Locate the cell with the specified text and output its [X, Y] center coordinate. 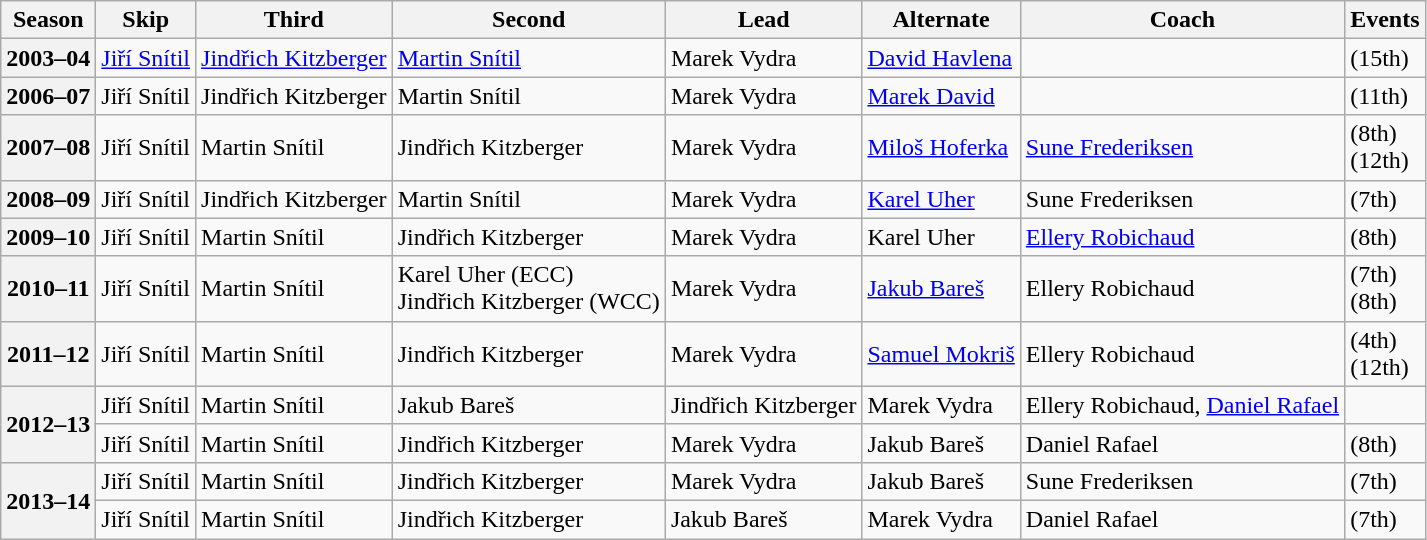
2010–11 [48, 288]
2009–10 [48, 237]
Marek David [941, 96]
Lead [764, 20]
2003–04 [48, 58]
(4th) (12th) [1385, 354]
(11th) [1385, 96]
2007–08 [48, 148]
2012–13 [48, 424]
(7th) (8th) [1385, 288]
2011–12 [48, 354]
Events [1385, 20]
Coach [1182, 20]
2006–07 [48, 96]
Third [294, 20]
2013–14 [48, 500]
Skip [146, 20]
Samuel Mokriš [941, 354]
2008–09 [48, 199]
Season [48, 20]
Karel Uher (ECC)Jindřich Kitzberger (WCC) [528, 288]
Ellery Robichaud, Daniel Rafael [1182, 405]
David Havlena [941, 58]
Second [528, 20]
(8th) (12th) [1385, 148]
(15th) [1385, 58]
Alternate [941, 20]
Miloš Hoferka [941, 148]
